Scan for the cell matching the given text and deliver its (X, Y) coordinate at center. 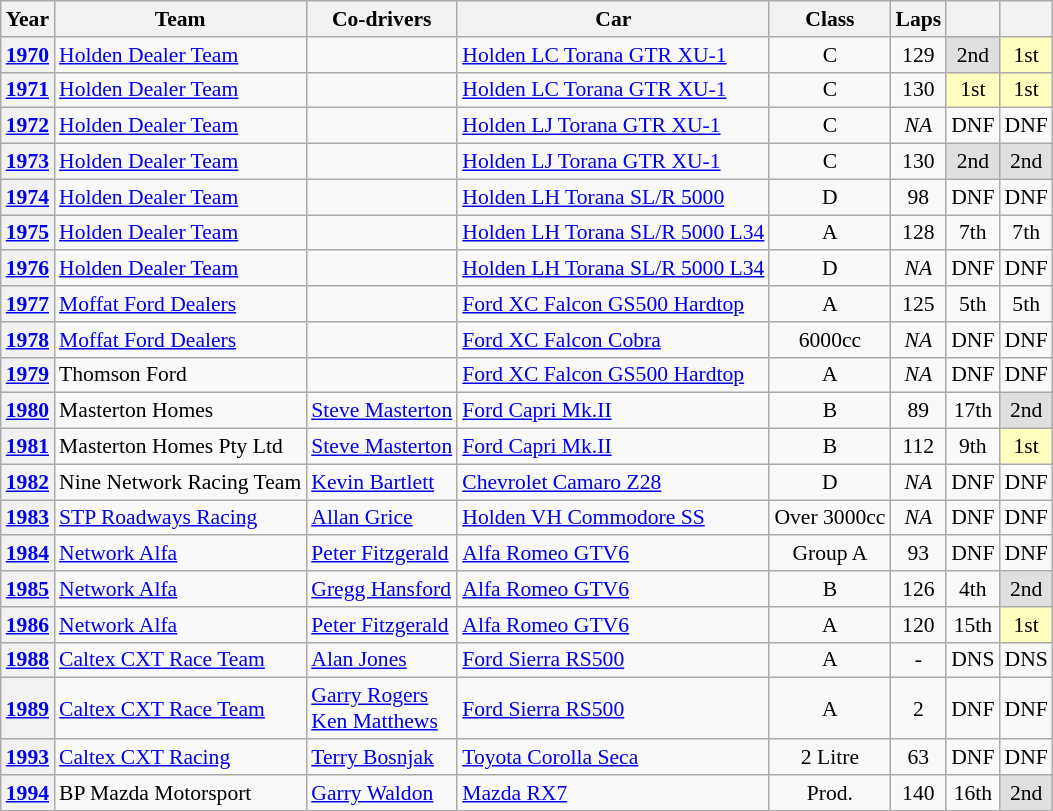
1985 (28, 589)
2 (918, 708)
BP Mazda Motorsport (180, 793)
Co-drivers (382, 19)
17th (972, 411)
Toyota Corolla Seca (613, 757)
1984 (28, 554)
Kevin Bartlett (382, 482)
Chevrolet Camaro Z28 (613, 482)
112 (918, 447)
1975 (28, 233)
Over 3000cc (830, 518)
9th (972, 447)
1970 (28, 55)
Holden LH Torana SL/R 5000 (613, 197)
Holden VH Commodore SS (613, 518)
1976 (28, 269)
Mazda RX7 (613, 793)
4th (972, 589)
1973 (28, 162)
STP Roadways Racing (180, 518)
1983 (28, 518)
- (918, 660)
89 (918, 411)
63 (918, 757)
126 (918, 589)
1989 (28, 708)
15th (972, 625)
1979 (28, 375)
Laps (918, 19)
Class (830, 19)
140 (918, 793)
Allan Grice (382, 518)
1978 (28, 340)
Ford XC Falcon Cobra (613, 340)
Garry Waldon (382, 793)
125 (918, 304)
Alan Jones (382, 660)
Year (28, 19)
Team (180, 19)
1981 (28, 447)
1977 (28, 304)
Terry Bosnjak (382, 757)
16th (972, 793)
Gregg Hansford (382, 589)
93 (918, 554)
1994 (28, 793)
Masterton Homes (180, 411)
128 (918, 233)
Masterton Homes Pty Ltd (180, 447)
Nine Network Racing Team (180, 482)
6000cc (830, 340)
1971 (28, 90)
1982 (28, 482)
Prod. (830, 793)
Thomson Ford (180, 375)
129 (918, 55)
1974 (28, 197)
120 (918, 625)
98 (918, 197)
1980 (28, 411)
1972 (28, 126)
Group A (830, 554)
2 Litre (830, 757)
1993 (28, 757)
1986 (28, 625)
Caltex CXT Racing (180, 757)
1988 (28, 660)
Car (613, 19)
Garry Rogers Ken Matthews (382, 708)
